Determine the (X, Y) coordinate at the center of the cell enclosing the given text.  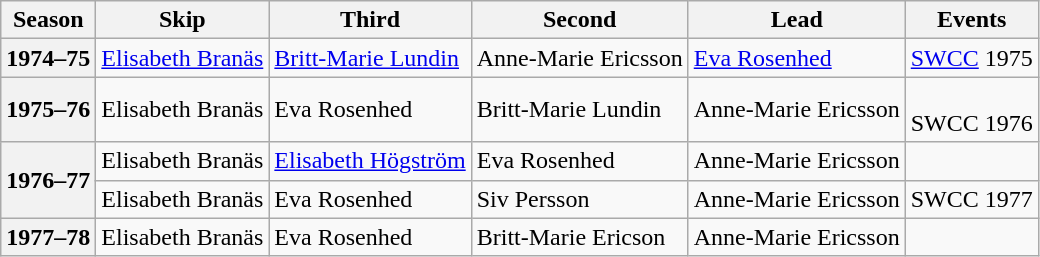
Second (580, 20)
Lead (796, 20)
1974–75 (48, 58)
Siv Persson (580, 199)
Season (48, 20)
Britt-Marie Ericson (580, 237)
1975–76 (48, 110)
Events (972, 20)
Elisabeth Högström (370, 161)
1976–77 (48, 180)
Third (370, 20)
SWCC 1976 (972, 110)
Skip (182, 20)
SWCC 1977 (972, 199)
SWCC 1975 (972, 58)
1977–78 (48, 237)
